Return (X, Y) of the center of cell containing provided text 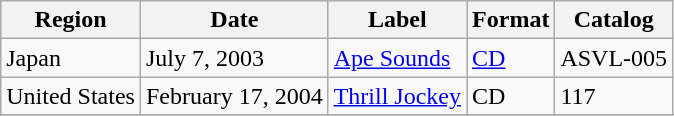
Region (71, 20)
July 7, 2003 (234, 58)
Format (511, 20)
Catalog (614, 20)
Date (234, 20)
117 (614, 96)
Japan (71, 58)
United States (71, 96)
Label (397, 20)
Ape Sounds (397, 58)
Thrill Jockey (397, 96)
February 17, 2004 (234, 96)
ASVL-005 (614, 58)
